Output the (x, y) coordinate of the center of the cell containing the given text.  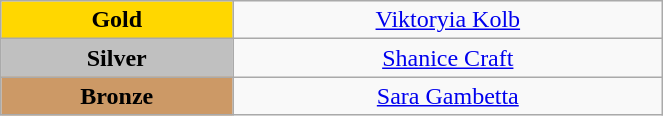
Bronze (117, 96)
Gold (117, 20)
Silver (117, 58)
Shanice Craft (448, 58)
Sara Gambetta (448, 96)
Viktoryia Kolb (448, 20)
